From the cell containing the given text, extract its center point as (X, Y) coordinate. 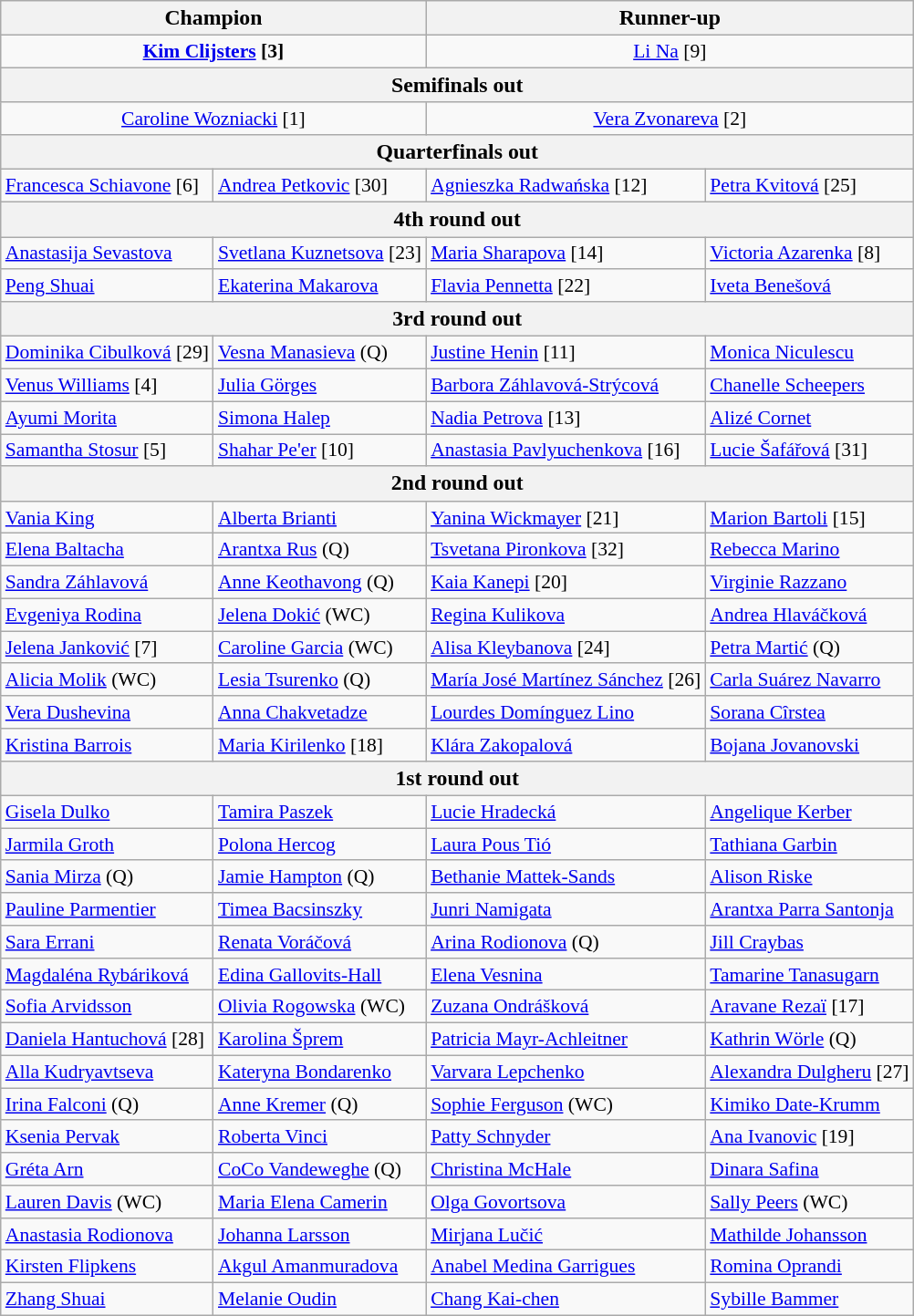
Maria Elena Camerin (319, 1202)
Vera Zvonareva [2] (670, 119)
Sally Peers (WC) (809, 1202)
Tsvetana Pironkova [32] (566, 550)
Jelena Dokić (WC) (319, 615)
Timea Bacsinszky (319, 909)
Anastasija Sevastova (108, 254)
Dominika Cibulková [29] (108, 353)
Julia Görges (319, 386)
Zhang Shuai (108, 1300)
Vania King (108, 518)
Samantha Stosur [5] (108, 451)
Nadia Petrova [13] (566, 418)
Anastasia Pavlyuchenkova [16] (566, 451)
Alberta Brianti (319, 518)
Semifinals out (458, 86)
Vera Dushevina (108, 712)
Anastasia Rodionova (108, 1235)
4th round out (458, 220)
Andrea Petkovic [30] (319, 186)
Agnieszka Radwańska [12] (566, 186)
1st round out (458, 779)
Tamarine Tanasugarn (809, 975)
Jelena Janković [7] (108, 648)
Alicia Molik (WC) (108, 680)
Bojana Jovanovski (809, 745)
Rebecca Marino (809, 550)
Kirsten Flipkens (108, 1267)
Olivia Rogowska (WC) (319, 1007)
Ana Ivanovic [19] (809, 1137)
Regina Kulikova (566, 615)
Alisa Kleybanova [24] (566, 648)
Kim Clijsters [3] (213, 52)
Arina Rodionova (Q) (566, 942)
Elena Vesnina (566, 975)
Gréta Arn (108, 1169)
Flavia Pennetta [22] (566, 286)
Daniela Hantuchová [28] (108, 1040)
Zuzana Ondrášková (566, 1007)
Romina Oprandi (809, 1267)
Alexandra Dulgheru [27] (809, 1072)
Kathrin Wörle (Q) (809, 1040)
Sara Errani (108, 942)
Gisela Dulko (108, 813)
Peng Shuai (108, 286)
Petra Martić (Q) (809, 648)
Li Na [9] (670, 52)
Maria Sharapova [14] (566, 254)
Alla Kudryavtseva (108, 1072)
CoCo Vandeweghe (Q) (319, 1169)
Ksenia Pervak (108, 1137)
Tathiana Garbin (809, 845)
Svetlana Kuznetsova [23] (319, 254)
Ekaterina Makarova (319, 286)
Lucie Šafářová [31] (809, 451)
Evgeniya Rodina (108, 615)
Yanina Wickmayer [21] (566, 518)
Chang Kai-chen (566, 1300)
Francesca Schiavone [6] (108, 186)
Lesia Tsurenko (Q) (319, 680)
Chanelle Scheepers (809, 386)
Marion Bartoli [15] (809, 518)
Johanna Larsson (319, 1235)
Simona Halep (319, 418)
Anna Chakvetadze (319, 712)
Patty Schnyder (566, 1137)
Karolina Šprem (319, 1040)
Patricia Mayr-Achleitner (566, 1040)
Sybille Bammer (809, 1300)
Junri Namigata (566, 909)
Magdaléna Rybáriková (108, 975)
Kimiko Date-Krumm (809, 1104)
Mathilde Johansson (809, 1235)
Sofia Arvidsson (108, 1007)
Anabel Medina Garrigues (566, 1267)
Victoria Azarenka [8] (809, 254)
Laura Pous Tió (566, 845)
Kaia Kanepi [20] (566, 583)
Christina McHale (566, 1169)
Alizé Cornet (809, 418)
Klára Zakopalová (566, 745)
Quarterfinals out (458, 152)
Iveta Benešová (809, 286)
Bethanie Mattek-Sands (566, 877)
Runner-up (670, 18)
Justine Henin [11] (566, 353)
Champion (213, 18)
Monica Niculescu (809, 353)
Alison Riske (809, 877)
Arantxa Parra Santonja (809, 909)
Caroline Wozniacki [1] (213, 119)
Kateryna Bondarenko (319, 1072)
Maria Kirilenko [18] (319, 745)
Petra Kvitová [25] (809, 186)
Sophie Ferguson (WC) (566, 1104)
Caroline Garcia (WC) (319, 648)
Anne Kremer (Q) (319, 1104)
Tamira Paszek (319, 813)
Jill Craybas (809, 942)
Polona Hercog (319, 845)
Andrea Hlaváčková (809, 615)
Aravane Rezaï [17] (809, 1007)
Arantxa Rus (Q) (319, 550)
Ayumi Morita (108, 418)
Pauline Parmentier (108, 909)
Edina Gallovits-Hall (319, 975)
Elena Baltacha (108, 550)
Barbora Záhlavová-Strýcová (566, 386)
Mirjana Lučić (566, 1235)
Jamie Hampton (Q) (319, 877)
Shahar Pe'er [10] (319, 451)
2nd round out (458, 484)
Lucie Hradecká (566, 813)
Sandra Záhlavová (108, 583)
Vesna Manasieva (Q) (319, 353)
Kristina Barrois (108, 745)
Renata Voráčová (319, 942)
María José Martínez Sánchez [26] (566, 680)
3rd round out (458, 319)
Venus Williams [4] (108, 386)
Akgul Amanmuradova (319, 1267)
Lourdes Domínguez Lino (566, 712)
Virginie Razzano (809, 583)
Roberta Vinci (319, 1137)
Dinara Safina (809, 1169)
Sorana Cîrstea (809, 712)
Irina Falconi (Q) (108, 1104)
Jarmila Groth (108, 845)
Carla Suárez Navarro (809, 680)
Sania Mirza (Q) (108, 877)
Anne Keothavong (Q) (319, 583)
Varvara Lepchenko (566, 1072)
Angelique Kerber (809, 813)
Melanie Oudin (319, 1300)
Olga Govortsova (566, 1202)
Lauren Davis (WC) (108, 1202)
